Find where the given text appears and provide that cell's center as (X, Y) coordinate. 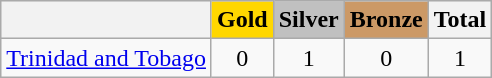
Silver (308, 20)
Gold (242, 20)
Bronze (386, 20)
Total (460, 20)
Trinidad and Tobago (106, 58)
